Determine the [x, y] coordinate at the center of the cell enclosing the given text.  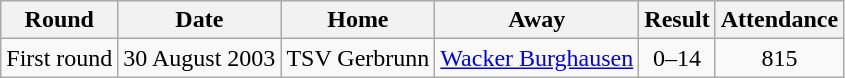
TSV Gerbrunn [358, 58]
0–14 [677, 58]
Wacker Burghausen [537, 58]
Result [677, 20]
Attendance [779, 20]
Date [200, 20]
Round [60, 20]
30 August 2003 [200, 58]
Away [537, 20]
Home [358, 20]
First round [60, 58]
815 [779, 58]
